Capture the cell that displays the provided text and extract its [X, Y] central coordinate. 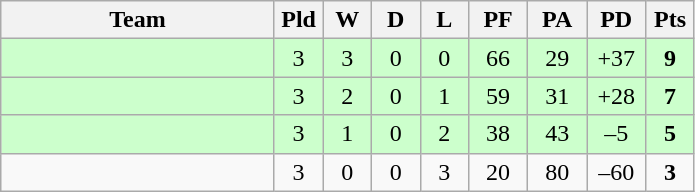
59 [498, 96]
38 [498, 134]
43 [558, 134]
31 [558, 96]
Pld [298, 20]
PA [558, 20]
+28 [616, 96]
W [348, 20]
29 [558, 58]
+37 [616, 58]
Pts [670, 20]
5 [670, 134]
Team [138, 20]
PF [498, 20]
20 [498, 172]
–5 [616, 134]
–60 [616, 172]
80 [558, 172]
9 [670, 58]
7 [670, 96]
PD [616, 20]
D [396, 20]
L [444, 20]
66 [498, 58]
